Return (x, y) of the center of cell containing provided text 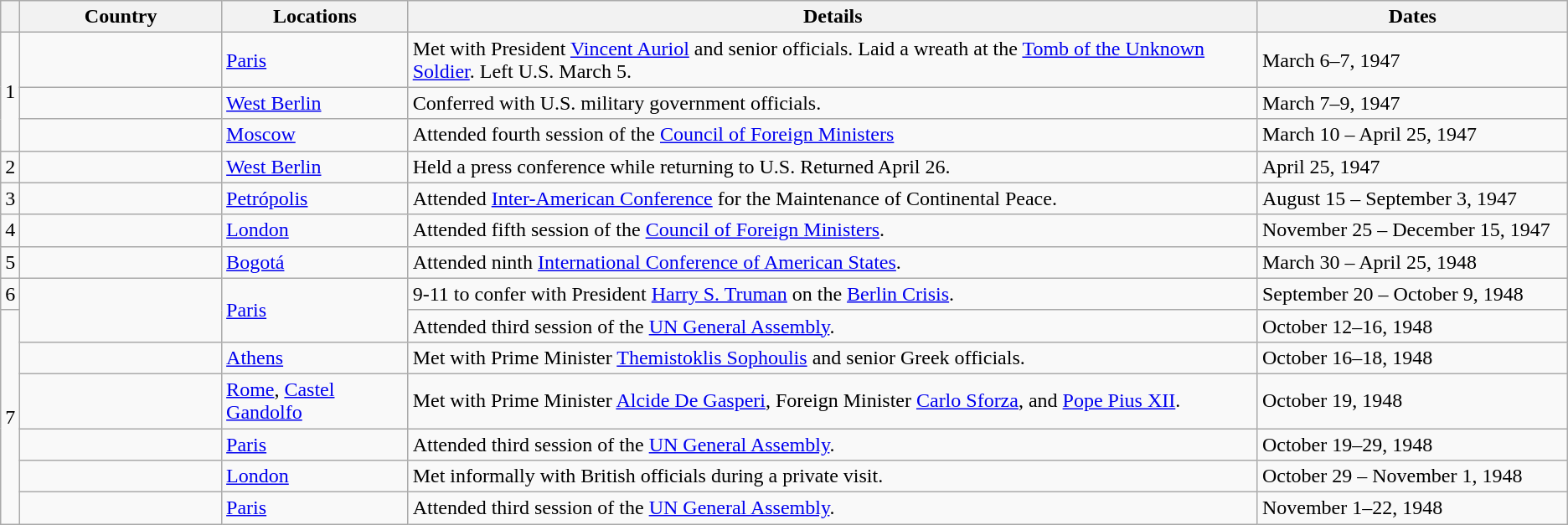
Rome, Castel Gandolfo (315, 400)
Conferred with U.S. military government officials. (833, 103)
4 (10, 230)
October 16–18, 1948 (1412, 358)
March 30 – April 25, 1948 (1412, 262)
9-11 to confer with President Harry S. Truman on the Berlin Crisis. (833, 294)
Locations (315, 17)
Met informally with British officials during a private visit. (833, 476)
Held a press conference while returning to U.S. Returned April 26. (833, 167)
7 (10, 417)
Attended Inter-American Conference for the Maintenance of Continental Peace. (833, 198)
October 29 – November 1, 1948 (1412, 476)
Athens (315, 358)
Details (833, 17)
1 (10, 92)
March 10 – April 25, 1947 (1412, 135)
Petrópolis (315, 198)
March 6–7, 1947 (1412, 60)
November 1–22, 1948 (1412, 508)
November 25 – December 15, 1947 (1412, 230)
Met with Prime Minister Alcide De Gasperi, Foreign Minister Carlo Sforza, and Pope Pius XII. (833, 400)
Met with Prime Minister Themistoklis Sophoulis and senior Greek officials. (833, 358)
Attended fourth session of the Council of Foreign Ministers (833, 135)
Attended ninth International Conference of American States. (833, 262)
August 15 – September 3, 1947 (1412, 198)
October 19, 1948 (1412, 400)
October 12–16, 1948 (1412, 326)
October 19–29, 1948 (1412, 445)
Attended fifth session of the Council of Foreign Ministers. (833, 230)
Bogotá (315, 262)
Country (121, 17)
2 (10, 167)
Dates (1412, 17)
March 7–9, 1947 (1412, 103)
3 (10, 198)
Met with President Vincent Auriol and senior officials. Laid a wreath at the Tomb of the Unknown Soldier. Left U.S. March 5. (833, 60)
Moscow (315, 135)
6 (10, 294)
5 (10, 262)
September 20 – October 9, 1948 (1412, 294)
April 25, 1947 (1412, 167)
